Pinpoint the cell where the given text exists, returning its [X, Y] midpoint coordinate. 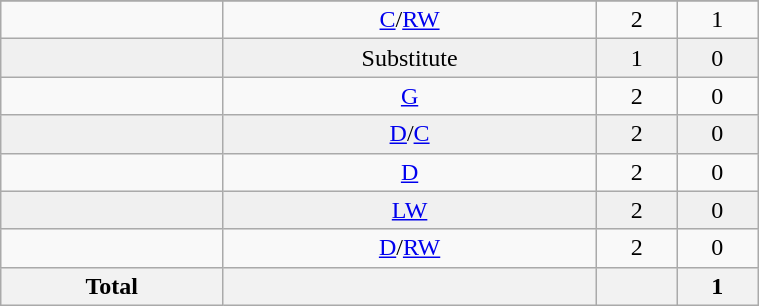
D/C [410, 134]
Substitute [410, 58]
D [410, 172]
D/RW [410, 248]
Total [112, 286]
C/RW [410, 20]
G [410, 96]
LW [410, 210]
